Return (x, y) of the center of cell containing provided text 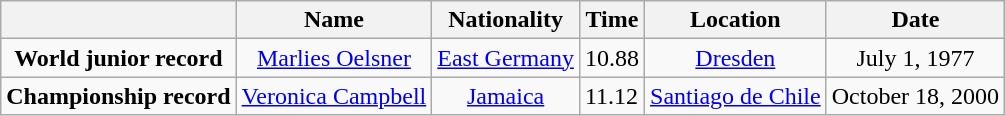
10.88 (612, 58)
Location (736, 20)
Nationality (506, 20)
Date (915, 20)
11.12 (612, 96)
Veronica Campbell (334, 96)
October 18, 2000 (915, 96)
Marlies Oelsner (334, 58)
July 1, 1977 (915, 58)
Jamaica (506, 96)
Santiago de Chile (736, 96)
World junior record (118, 58)
Time (612, 20)
Name (334, 20)
Dresden (736, 58)
Championship record (118, 96)
East Germany (506, 58)
